From the cell containing the given text, extract its center point as (x, y) coordinate. 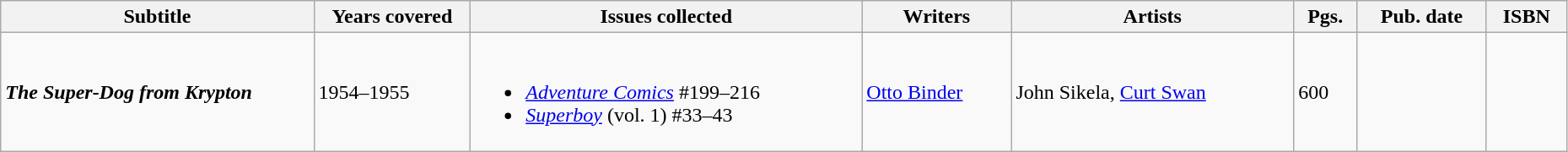
Years covered (392, 17)
ISBN (1527, 17)
600 (1326, 92)
Issues collected (666, 17)
Writers (936, 17)
Artists (1152, 17)
Adventure Comics #199–216Superboy (vol. 1) #33–43 (666, 92)
Pgs. (1326, 17)
John Sikela, Curt Swan (1152, 92)
The Super-Dog from Krypton (157, 92)
Subtitle (157, 17)
Pub. date (1422, 17)
Otto Binder (936, 92)
1954–1955 (392, 92)
